Identify which cell holds the provided text, then report its (x, y) central coordinate. 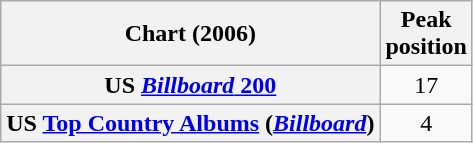
Peak position (426, 34)
US Top Country Albums (Billboard) (190, 123)
4 (426, 123)
17 (426, 85)
US Billboard 200 (190, 85)
Chart (2006) (190, 34)
